Return [X, Y] of the center of cell containing provided text 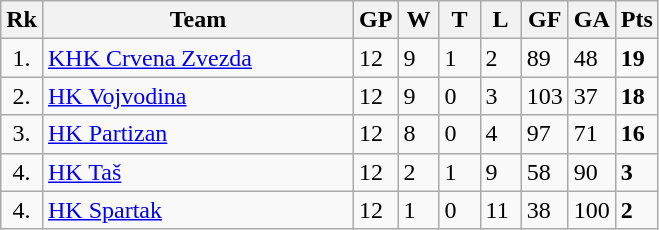
Rk [22, 20]
89 [544, 58]
97 [544, 134]
L [500, 20]
W [418, 20]
HK Spartak [198, 210]
3. [22, 134]
T [460, 20]
HK Partizan [198, 134]
2. [22, 96]
16 [636, 134]
37 [592, 96]
103 [544, 96]
11 [500, 210]
GA [592, 20]
38 [544, 210]
48 [592, 58]
GP [376, 20]
90 [592, 172]
18 [636, 96]
Team [198, 20]
Pts [636, 20]
1. [22, 58]
KHK Crvena Zvezda [198, 58]
HK Vojvodina [198, 96]
100 [592, 210]
GF [544, 20]
58 [544, 172]
19 [636, 58]
71 [592, 134]
4 [500, 134]
HK Taš [198, 172]
8 [418, 134]
